Pinpoint the cell where the given text exists, returning its [x, y] midpoint coordinate. 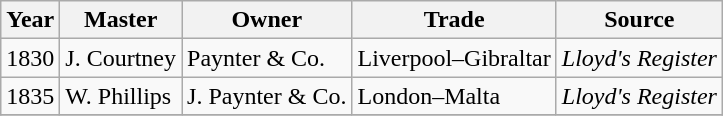
1835 [30, 96]
W. Phillips [121, 96]
London–Malta [454, 96]
Paynter & Co. [267, 58]
J. Courtney [121, 58]
Source [639, 20]
Trade [454, 20]
Liverpool–Gibraltar [454, 58]
Master [121, 20]
J. Paynter & Co. [267, 96]
Owner [267, 20]
1830 [30, 58]
Year [30, 20]
